Identify which cell holds the provided text, then report its (X, Y) central coordinate. 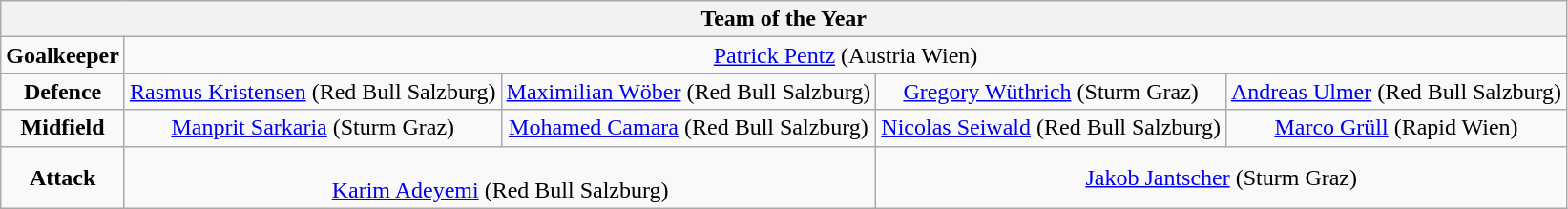
Jakob Jantscher (Sturm Graz) (1222, 178)
Karim Adeyemi (Red Bull Salzburg) (500, 178)
Maximilian Wöber (Red Bull Salzburg) (689, 92)
Gregory Wüthrich (Sturm Graz) (1052, 92)
Midfield (63, 128)
Nicolas Seiwald (Red Bull Salzburg) (1052, 128)
Manprit Sarkaria (Sturm Graz) (313, 128)
Patrick Pentz (Austria Wien) (846, 55)
Andreas Ulmer (Red Bull Salzburg) (1395, 92)
Defence (63, 92)
Rasmus Kristensen (Red Bull Salzburg) (313, 92)
Goalkeeper (63, 55)
Attack (63, 178)
Mohamed Camara (Red Bull Salzburg) (689, 128)
Team of the Year (784, 19)
Marco Grüll (Rapid Wien) (1395, 128)
